Output the (X, Y) coordinate of the center of the cell containing the given text.  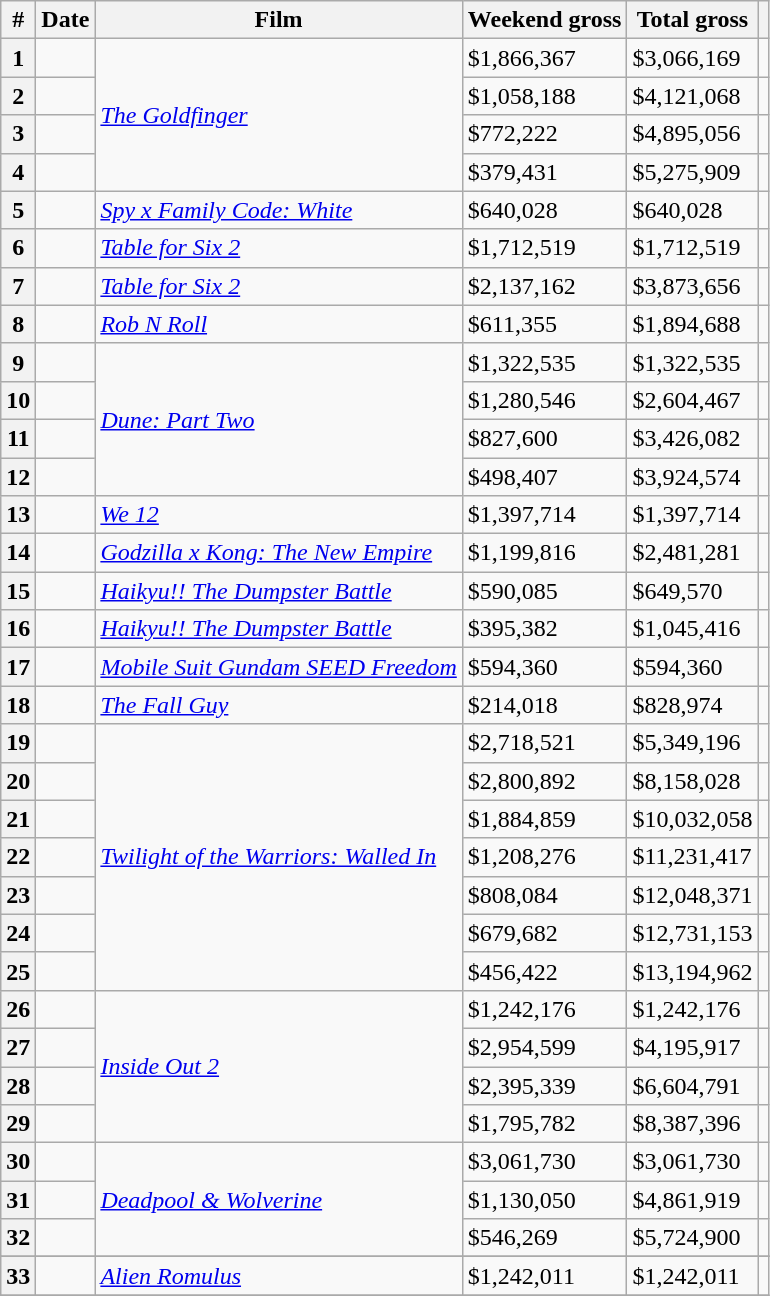
Film (278, 20)
$828,974 (692, 705)
27 (18, 1047)
21 (18, 819)
15 (18, 591)
$6,604,791 (692, 1085)
$2,395,339 (544, 1085)
$1,280,546 (544, 400)
$12,731,153 (692, 933)
$12,048,371 (692, 895)
$395,382 (544, 629)
$13,194,962 (692, 971)
$1,045,416 (692, 629)
$772,222 (544, 134)
$8,158,028 (692, 781)
$1,199,816 (544, 553)
Weekend gross (544, 20)
The Fall Guy (278, 705)
10 (18, 400)
25 (18, 971)
$5,724,900 (692, 1238)
12 (18, 477)
The Goldfinger (278, 115)
$379,431 (544, 172)
31 (18, 1200)
$5,275,909 (692, 172)
19 (18, 743)
32 (18, 1238)
1 (18, 58)
$4,861,919 (692, 1200)
$3,924,574 (692, 477)
$10,032,058 (692, 819)
7 (18, 286)
$498,407 (544, 477)
Dune: Part Two (278, 419)
29 (18, 1124)
$611,355 (544, 324)
$1,894,688 (692, 324)
$3,426,082 (692, 438)
26 (18, 1009)
Total gross (692, 20)
$2,481,281 (692, 553)
$1,866,367 (544, 58)
9 (18, 362)
$5,349,196 (692, 743)
$4,121,068 (692, 96)
6 (18, 248)
$679,682 (544, 933)
$1,208,276 (544, 857)
# (18, 20)
$456,422 (544, 971)
Spy x Family Code: White (278, 210)
Twilight of the Warriors: Walled In (278, 857)
$3,066,169 (692, 58)
$3,873,656 (692, 286)
$8,387,396 (692, 1124)
3 (18, 134)
$1,884,859 (544, 819)
$2,604,467 (692, 400)
22 (18, 857)
$827,600 (544, 438)
We 12 (278, 515)
$2,137,162 (544, 286)
23 (18, 895)
5 (18, 210)
17 (18, 667)
18 (18, 705)
$214,018 (544, 705)
$1,130,050 (544, 1200)
$4,895,056 (692, 134)
Alien Romulus (278, 1276)
$2,800,892 (544, 781)
2 (18, 96)
30 (18, 1162)
13 (18, 515)
$649,570 (692, 591)
20 (18, 781)
Godzilla x Kong: The New Empire (278, 553)
$4,195,917 (692, 1047)
16 (18, 629)
24 (18, 933)
$546,269 (544, 1238)
$590,085 (544, 591)
4 (18, 172)
$808,084 (544, 895)
$2,718,521 (544, 743)
$2,954,599 (544, 1047)
Mobile Suit Gundam SEED Freedom (278, 667)
$1,795,782 (544, 1124)
11 (18, 438)
Rob N Roll (278, 324)
14 (18, 553)
33 (18, 1276)
8 (18, 324)
28 (18, 1085)
$11,231,417 (692, 857)
$1,058,188 (544, 96)
Deadpool & Wolverine (278, 1200)
Inside Out 2 (278, 1066)
Date (66, 20)
